Scan for the cell matching the given text and deliver its [x, y] coordinate at center. 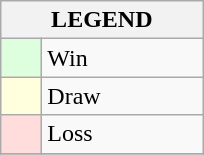
Loss [122, 134]
LEGEND [102, 20]
Draw [122, 96]
Win [122, 58]
